Output the (X, Y) coordinate of the center of the cell containing the given text.  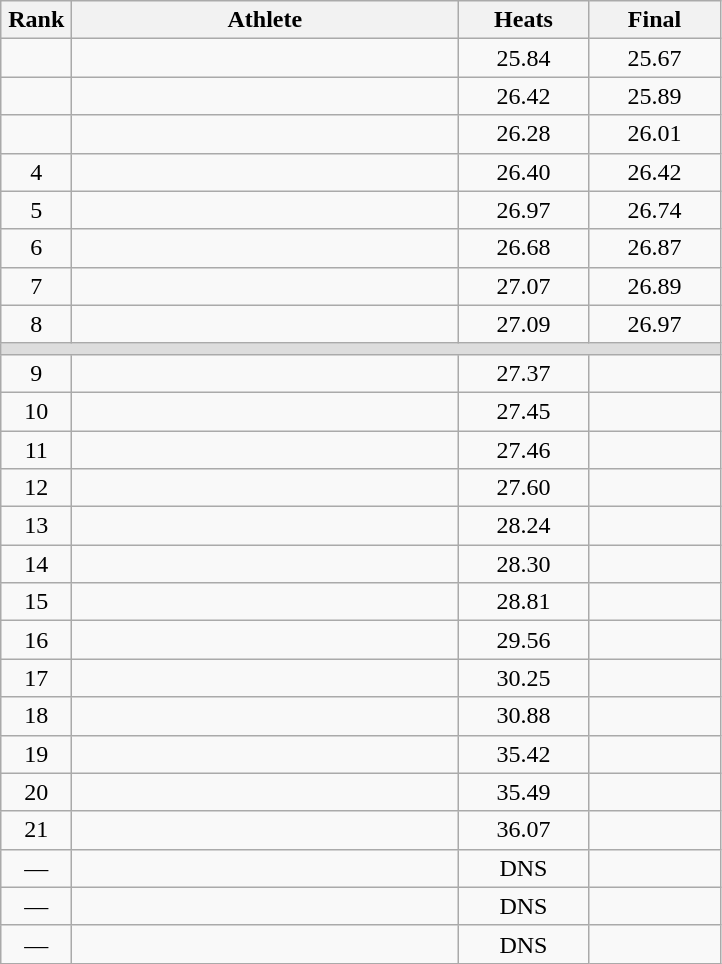
Final (654, 20)
21 (36, 830)
9 (36, 373)
10 (36, 411)
29.56 (524, 640)
27.37 (524, 373)
25.84 (524, 58)
11 (36, 449)
5 (36, 210)
26.89 (654, 286)
26.40 (524, 172)
35.49 (524, 792)
13 (36, 526)
19 (36, 754)
25.67 (654, 58)
16 (36, 640)
26.68 (524, 248)
14 (36, 564)
26.28 (524, 134)
4 (36, 172)
27.46 (524, 449)
18 (36, 716)
Rank (36, 20)
28.24 (524, 526)
17 (36, 678)
8 (36, 324)
25.89 (654, 96)
30.88 (524, 716)
27.09 (524, 324)
30.25 (524, 678)
26.74 (654, 210)
12 (36, 488)
Heats (524, 20)
15 (36, 602)
7 (36, 286)
26.87 (654, 248)
28.30 (524, 564)
28.81 (524, 602)
Athlete (265, 20)
27.60 (524, 488)
36.07 (524, 830)
20 (36, 792)
26.01 (654, 134)
27.07 (524, 286)
27.45 (524, 411)
6 (36, 248)
35.42 (524, 754)
